Locate the cell with the specified text and output its (x, y) center coordinate. 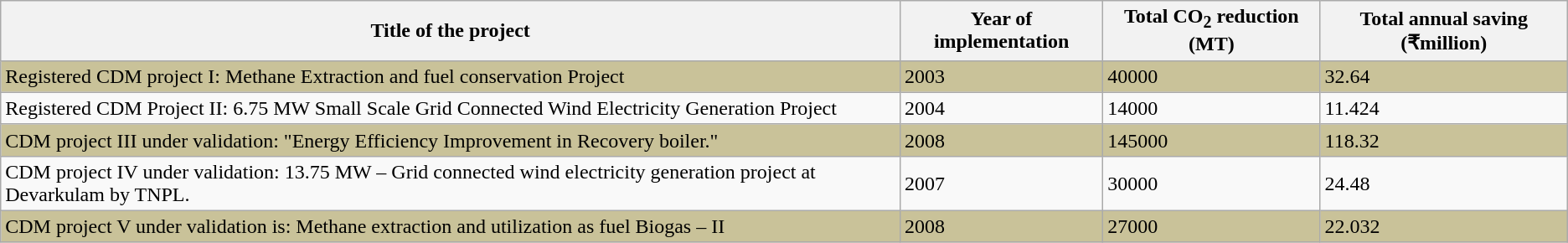
14000 (1211, 108)
118.32 (1444, 140)
Total annual saving (₹million) (1444, 30)
Registered CDM project I: Methane Extraction and fuel conservation Project (451, 76)
27000 (1211, 226)
CDM project IV under validation: 13.75 MW – Grid connected wind electricity generation project at Devarkulam by TNPL. (451, 183)
22.032 (1444, 226)
Title of the project (451, 30)
24.48 (1444, 183)
11.424 (1444, 108)
32.64 (1444, 76)
2004 (1002, 108)
CDM project III under validation: "Energy Efficiency Improvement in Recovery boiler." (451, 140)
2003 (1002, 76)
Registered CDM Project II: 6.75 MW Small Scale Grid Connected Wind Electricity Generation Project (451, 108)
40000 (1211, 76)
30000 (1211, 183)
CDM project V under validation is: Methane extraction and utilization as fuel Biogas – II (451, 226)
Total CO2 reduction (MT) (1211, 30)
145000 (1211, 140)
Year of implementation (1002, 30)
2007 (1002, 183)
